Locate the cell with the specified text and output its [x, y] center coordinate. 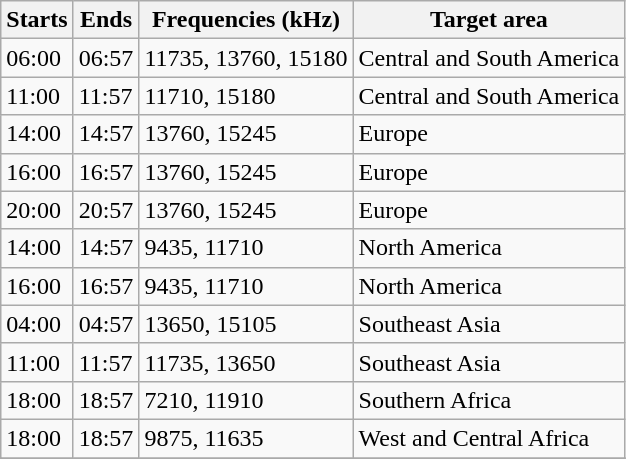
04:00 [37, 324]
Southern Africa [489, 400]
7210, 11910 [246, 400]
11735, 13650 [246, 362]
20:00 [37, 210]
04:57 [106, 324]
06:57 [106, 58]
Frequencies (kHz) [246, 20]
06:00 [37, 58]
13650, 15105 [246, 324]
11735, 13760, 15180 [246, 58]
20:57 [106, 210]
Ends [106, 20]
11710, 15180 [246, 96]
West and Central Africa [489, 438]
Starts [37, 20]
9875, 11635 [246, 438]
Target area [489, 20]
